Search for the cell housing the specified text and yield its (X, Y) center coordinate. 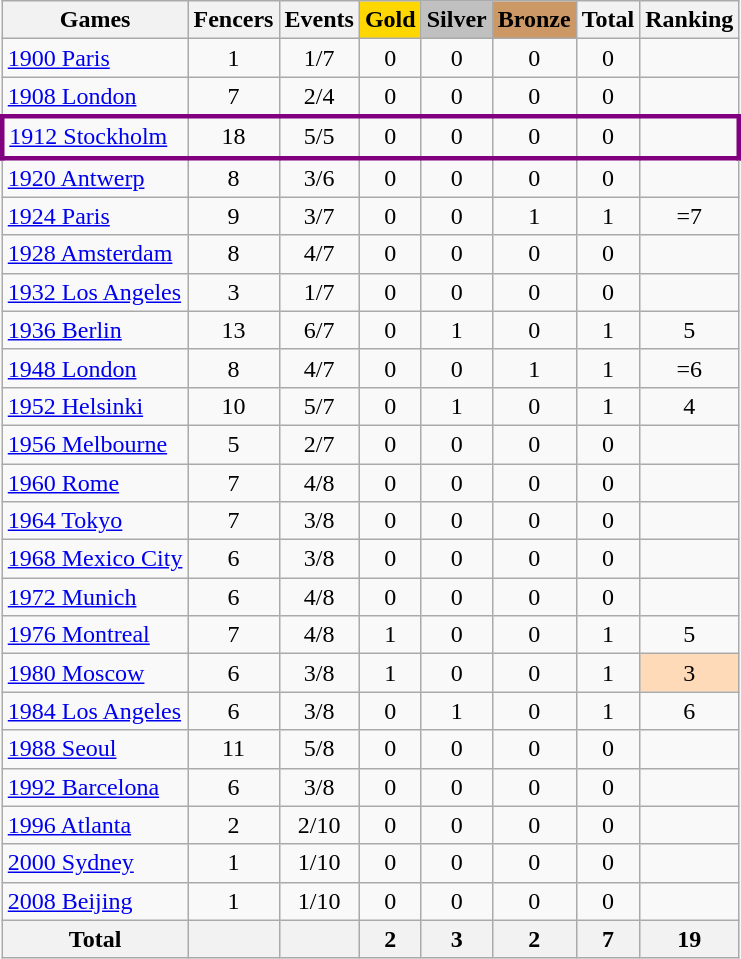
11 (234, 749)
1900 Paris (95, 58)
1960 Rome (95, 483)
10 (234, 406)
1984 Los Angeles (95, 711)
1924 Paris (95, 216)
1980 Moscow (95, 673)
2/4 (319, 97)
1936 Berlin (95, 330)
9 (234, 216)
=6 (690, 368)
1968 Mexico City (95, 559)
1988 Seoul (95, 749)
=7 (690, 216)
Silver (456, 20)
Fencers (234, 20)
19 (690, 939)
1992 Barcelona (95, 787)
3/7 (319, 216)
1956 Melbourne (95, 444)
1996 Atlanta (95, 825)
6/7 (319, 330)
1972 Munich (95, 597)
1928 Amsterdam (95, 254)
Bronze (534, 20)
5/5 (319, 136)
5/8 (319, 749)
3/6 (319, 178)
18 (234, 136)
13 (234, 330)
1912 Stockholm (95, 136)
1976 Montreal (95, 635)
1948 London (95, 368)
1964 Tokyo (95, 521)
1932 Los Angeles (95, 292)
Events (319, 20)
Ranking (690, 20)
2000 Sydney (95, 863)
Games (95, 20)
1952 Helsinki (95, 406)
2008 Beijing (95, 901)
1908 London (95, 97)
1920 Antwerp (95, 178)
2/10 (319, 825)
4 (690, 406)
2/7 (319, 444)
Gold (390, 20)
5/7 (319, 406)
